Extract the [x, y] coordinate from the center of the cell holding the provided text.  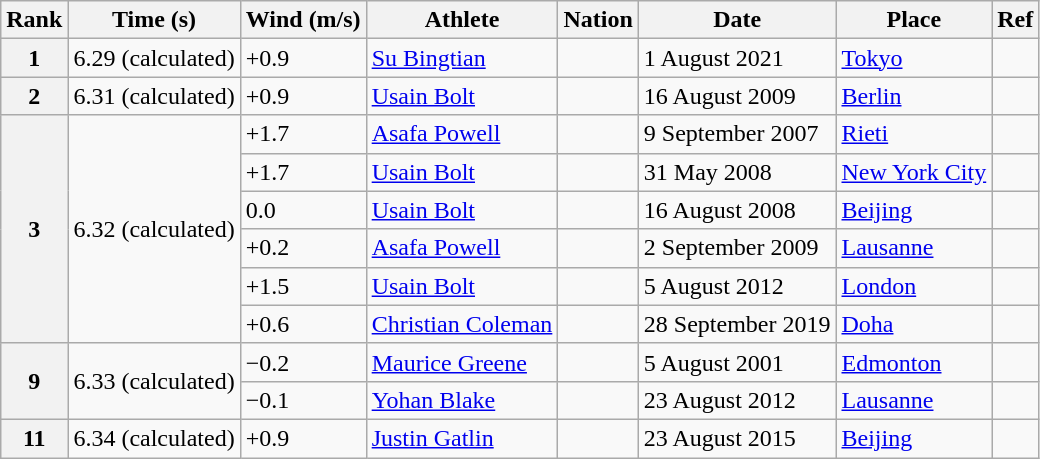
Edmonton [914, 362]
+0.2 [303, 248]
6.34 (calculated) [154, 438]
Wind (m/s) [303, 20]
+1.5 [303, 286]
Yohan Blake [462, 400]
23 August 2012 [737, 400]
2 September 2009 [737, 248]
5 August 2001 [737, 362]
28 September 2019 [737, 324]
31 May 2008 [737, 172]
Rieti [914, 134]
Doha [914, 324]
23 August 2015 [737, 438]
2 [34, 96]
1 [34, 58]
16 August 2009 [737, 96]
6.32 (calculated) [154, 229]
−0.2 [303, 362]
New York City [914, 172]
Christian Coleman [462, 324]
Su Bingtian [462, 58]
6.29 (calculated) [154, 58]
−0.1 [303, 400]
Date [737, 20]
Tokyo [914, 58]
16 August 2008 [737, 210]
3 [34, 229]
6.31 (calculated) [154, 96]
Nation [598, 20]
Ref [1016, 20]
Place [914, 20]
5 August 2012 [737, 286]
Maurice Greene [462, 362]
9 [34, 381]
0.0 [303, 210]
6.33 (calculated) [154, 381]
1 August 2021 [737, 58]
London [914, 286]
11 [34, 438]
9 September 2007 [737, 134]
Justin Gatlin [462, 438]
Berlin [914, 96]
Rank [34, 20]
Time (s) [154, 20]
Athlete [462, 20]
+0.6 [303, 324]
